Detect which cell encompasses the target text, then output its [X, Y] center coordinate. 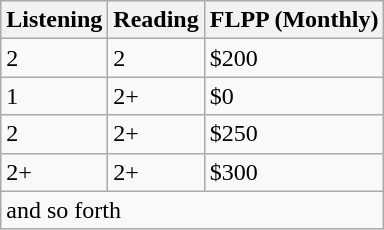
$250 [294, 134]
Reading [156, 20]
$200 [294, 58]
$300 [294, 172]
Listening [54, 20]
1 [54, 96]
FLPP (Monthly) [294, 20]
$0 [294, 96]
and so forth [192, 210]
